Find where the given text appears and provide that cell's center as [x, y] coordinate. 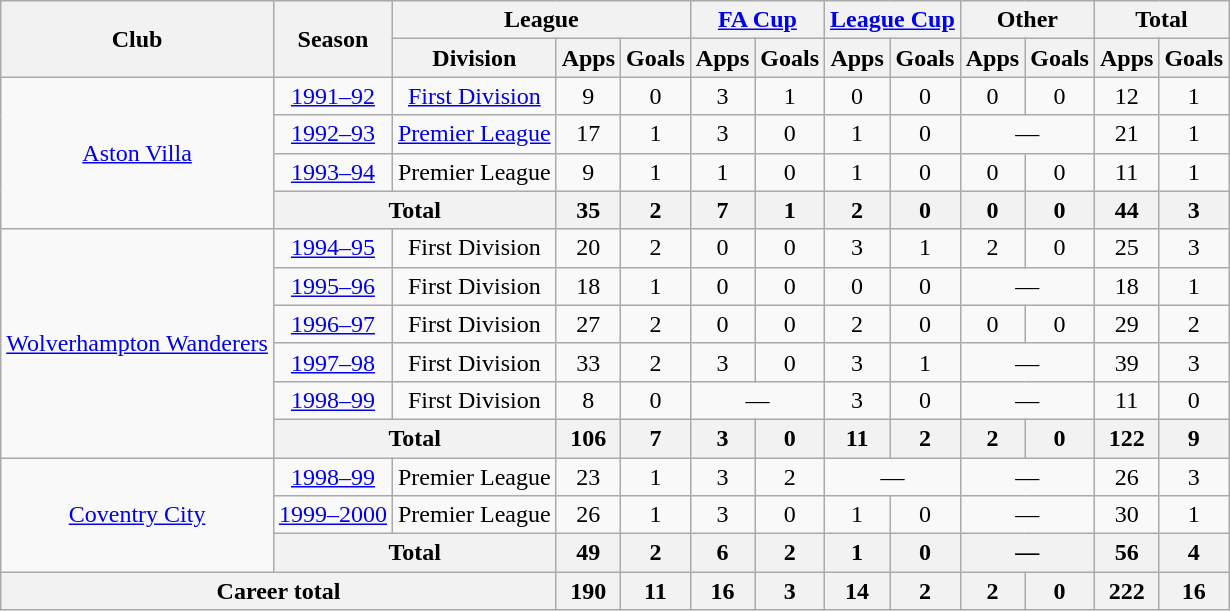
23 [588, 477]
222 [1126, 591]
1993–94 [332, 172]
1997–98 [332, 362]
1996–97 [332, 324]
6 [722, 553]
30 [1126, 515]
17 [588, 134]
1992–93 [332, 134]
Aston Villa [138, 153]
122 [1126, 438]
1999–2000 [332, 515]
39 [1126, 362]
33 [588, 362]
12 [1126, 96]
Wolverhampton Wanderers [138, 343]
44 [1126, 210]
20 [588, 248]
1994–95 [332, 248]
League Cup [893, 20]
56 [1126, 553]
4 [1194, 553]
35 [588, 210]
Season [332, 39]
Club [138, 39]
190 [588, 591]
Career total [278, 591]
49 [588, 553]
27 [588, 324]
29 [1126, 324]
14 [858, 591]
106 [588, 438]
8 [588, 400]
25 [1126, 248]
Division [474, 58]
21 [1126, 134]
Coventry City [138, 515]
1995–96 [332, 286]
Other [1027, 20]
League [541, 20]
FA Cup [757, 20]
1991–92 [332, 96]
